Identify which cell holds the provided text, then report its [x, y] central coordinate. 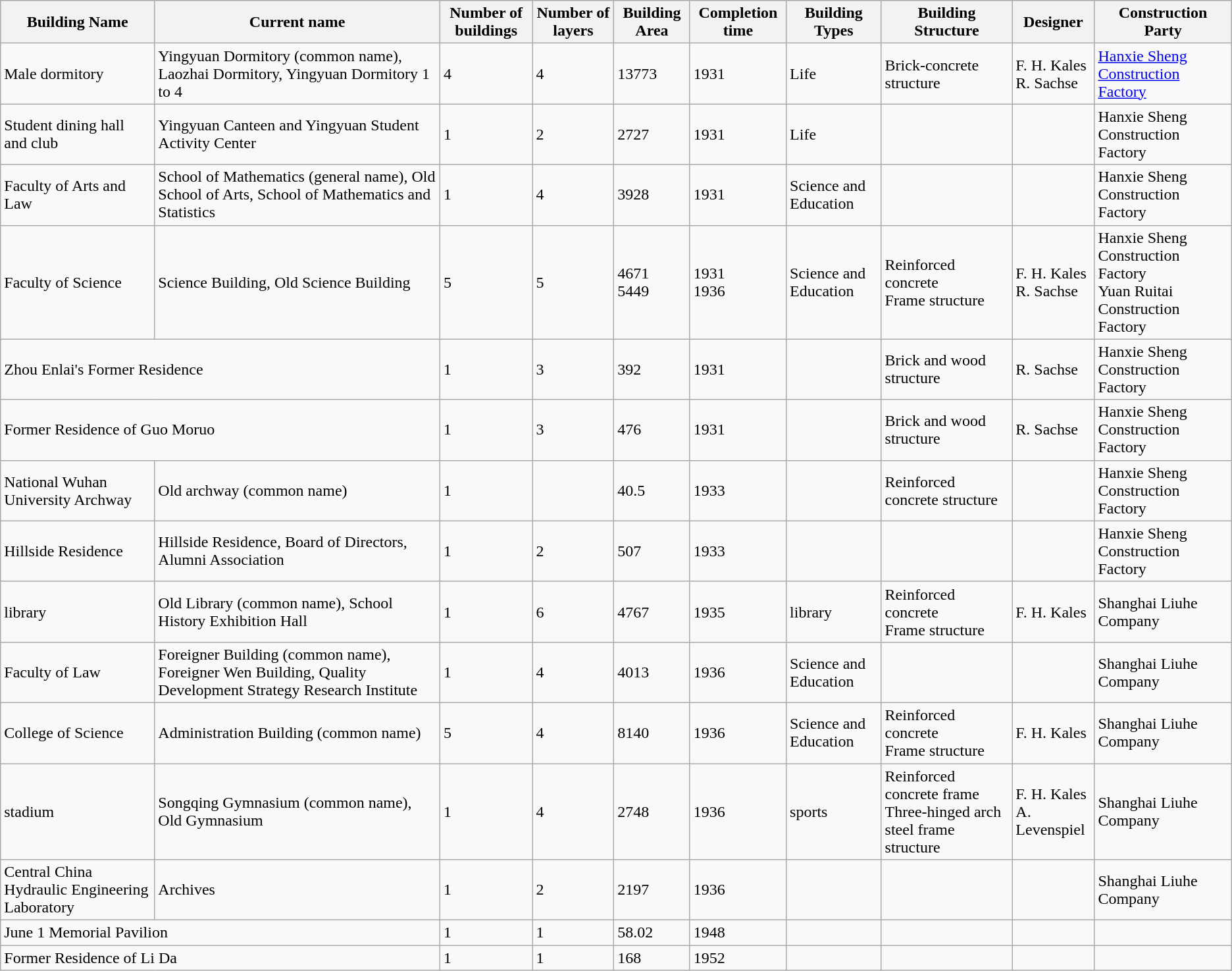
Current name [297, 22]
stadium [78, 812]
58.02 [652, 933]
Former Residence of Li Da [220, 958]
507 [652, 551]
Administration Building (common name) [297, 733]
Male dormitory [78, 74]
Building Area [652, 22]
Brick-concrete structure [946, 74]
Former Residence of Guo Moruo [220, 430]
Zhou Enlai's Former Residence [220, 369]
Yingyuan Dormitory (common name), Laozhai Dormitory, Yingyuan Dormitory 1 to 4 [297, 74]
2197 [652, 890]
June 1 Memorial Pavilion [220, 933]
Designer [1053, 22]
Faculty of Science [78, 282]
168 [652, 958]
Hanxie Sheng Construction FactoryYuan Ruitai Construction Factory [1163, 282]
476 [652, 430]
Central China Hydraulic Engineering Laboratory [78, 890]
1952 [738, 958]
Building Name [78, 22]
Old Library (common name), School History Exhibition Hall [297, 612]
Old archway (common name) [297, 490]
National Wuhan University Archway [78, 490]
Building Structure [946, 22]
8140 [652, 733]
Yingyuan Canteen and Yingyuan Student Activity Center [297, 134]
Faculty of Law [78, 672]
Building Types [834, 22]
Archives [297, 890]
Completion time [738, 22]
46715449 [652, 282]
3928 [652, 195]
Science Building, Old Science Building [297, 282]
Hillside Residence, Board of Directors, Alumni Association [297, 551]
F. H. KalesA. Levenspiel [1053, 812]
Hillside Residence [78, 551]
Faculty of Arts and Law [78, 195]
Foreigner Building (common name), Foreigner Wen Building, Quality Development Strategy Research Institute [297, 672]
sports [834, 812]
13773 [652, 74]
Songqing Gymnasium (common name), Old Gymnasium [297, 812]
1935 [738, 612]
College of Science [78, 733]
6 [573, 612]
Number of layers [573, 22]
Reinforced concrete structure [946, 490]
School of Mathematics (general name), Old School of Arts, School of Mathematics and Statistics [297, 195]
2748 [652, 812]
Reinforced concrete frameThree-hinged arch steel frame structure [946, 812]
19311936 [738, 282]
4767 [652, 612]
Number of buildings [486, 22]
392 [652, 369]
2727 [652, 134]
40.5 [652, 490]
Student dining hall and club [78, 134]
1948 [738, 933]
4013 [652, 672]
Construction Party [1163, 22]
